Capture the cell that displays the provided text and extract its [X, Y] central coordinate. 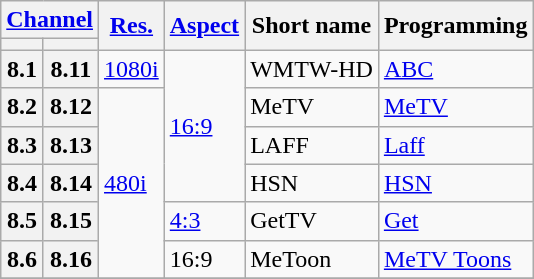
8.5 [22, 221]
8.16 [70, 259]
8.6 [22, 259]
MeTV Toons [456, 259]
8.3 [22, 145]
480i [132, 183]
Res. [132, 26]
8.13 [70, 145]
8.11 [70, 69]
WMTW-HD [312, 69]
8.2 [22, 107]
1080i [132, 69]
Programming [456, 26]
Channel [50, 20]
8.12 [70, 107]
Get [456, 221]
8.15 [70, 221]
LAFF [312, 145]
8.4 [22, 183]
ABC [456, 69]
8.14 [70, 183]
Laff [456, 145]
GetTV [312, 221]
Aspect [204, 26]
4:3 [204, 221]
Short name [312, 26]
MeToon [312, 259]
8.1 [22, 69]
